Pinpoint the cell where the given text exists, returning its (X, Y) midpoint coordinate. 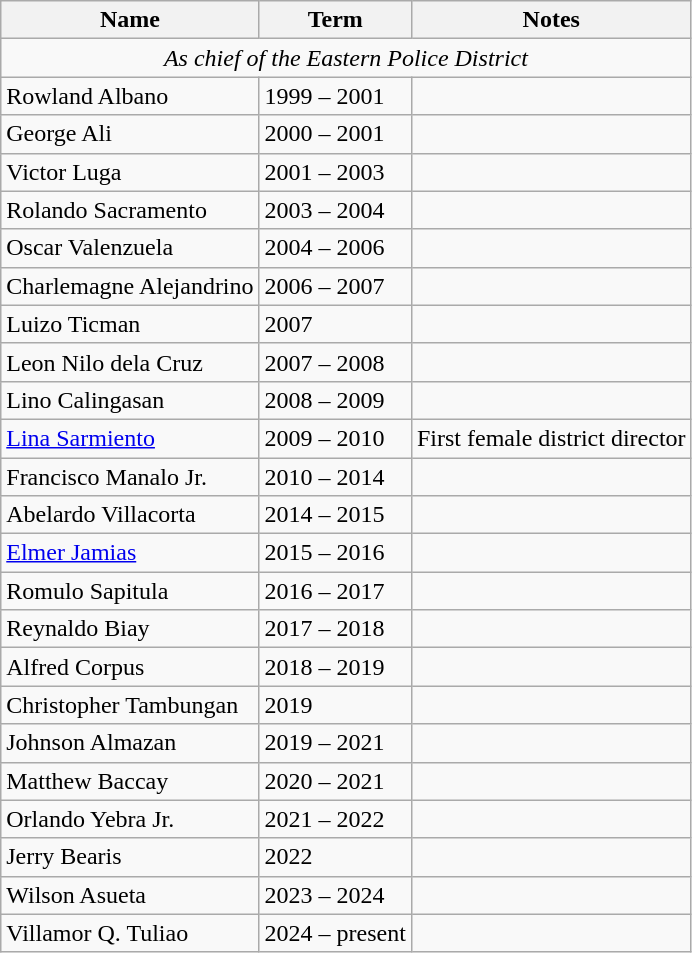
Wilson Asueta (130, 895)
Term (335, 20)
2017 – 2018 (335, 629)
2019 (335, 705)
Villamor Q. Tuliao (130, 933)
Rowland Albano (130, 96)
Abelardo Villacorta (130, 515)
2014 – 2015 (335, 515)
2016 – 2017 (335, 591)
Leon Nilo dela Cruz (130, 362)
Christopher Tambungan (130, 705)
2015 – 2016 (335, 553)
Victor Luga (130, 172)
Matthew Baccay (130, 781)
2020 – 2021 (335, 781)
Notes (551, 20)
2010 – 2014 (335, 477)
2021 – 2022 (335, 819)
2022 (335, 857)
Elmer Jamias (130, 553)
2000 – 2001 (335, 134)
First female district director (551, 438)
Johnson Almazan (130, 743)
2018 – 2019 (335, 667)
Romulo Sapitula (130, 591)
2007 (335, 324)
Name (130, 20)
Lina Sarmiento (130, 438)
2023 – 2024 (335, 895)
2003 – 2004 (335, 210)
2004 – 2006 (335, 248)
As chief of the Eastern Police District (346, 58)
2006 – 2007 (335, 286)
Charlemagne Alejandrino (130, 286)
Alfred Corpus (130, 667)
2007 – 2008 (335, 362)
Luizo Ticman (130, 324)
2019 – 2021 (335, 743)
2009 – 2010 (335, 438)
2008 – 2009 (335, 400)
2001 – 2003 (335, 172)
Oscar Valenzuela (130, 248)
Reynaldo Biay (130, 629)
Francisco Manalo Jr. (130, 477)
Rolando Sacramento (130, 210)
2024 – present (335, 933)
Orlando Yebra Jr. (130, 819)
Jerry Bearis (130, 857)
George Ali (130, 134)
Lino Calingasan (130, 400)
1999 – 2001 (335, 96)
